Extract the (x, y) coordinate from the center of the cell holding the provided text.  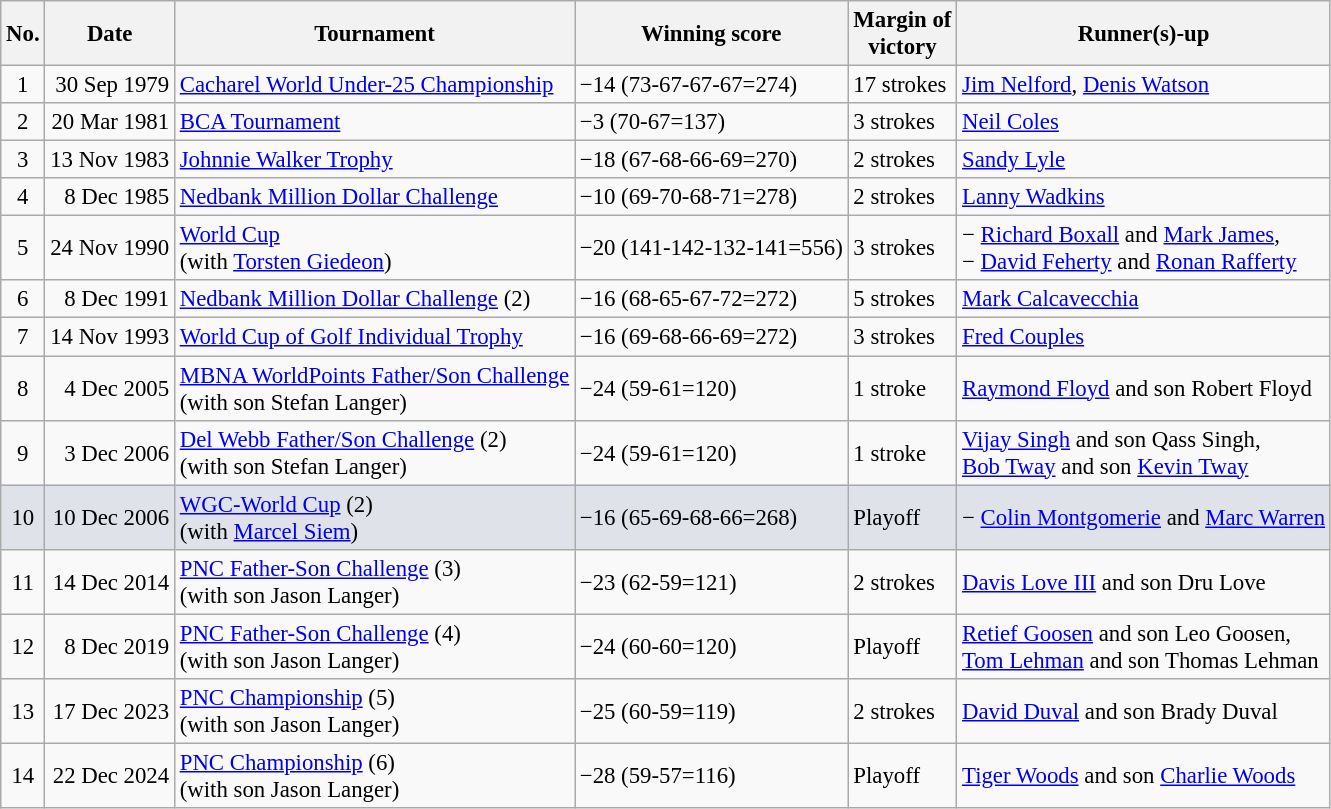
12 (23, 646)
1 (23, 85)
17 strokes (902, 85)
20 Mar 1981 (110, 122)
13 Nov 1983 (110, 160)
9 (23, 452)
PNC Championship (5)(with son Jason Langer) (374, 712)
Date (110, 34)
Jim Nelford, Denis Watson (1144, 85)
−16 (69-68-66-69=272) (711, 337)
Cacharel World Under-25 Championship (374, 85)
BCA Tournament (374, 122)
Winning score (711, 34)
Retief Goosen and son Leo Goosen, Tom Lehman and son Thomas Lehman (1144, 646)
−18 (67-68-66-69=270) (711, 160)
4 Dec 2005 (110, 388)
−20 (141-142-132-141=556) (711, 248)
5 strokes (902, 299)
Tiger Woods and son Charlie Woods (1144, 776)
17 Dec 2023 (110, 712)
−14 (73-67-67-67=274) (711, 85)
−16 (68-65-67-72=272) (711, 299)
2 (23, 122)
Tournament (374, 34)
PNC Father-Son Challenge (3)(with son Jason Langer) (374, 582)
−24 (60-60=120) (711, 646)
Neil Coles (1144, 122)
14 Nov 1993 (110, 337)
David Duval and son Brady Duval (1144, 712)
Raymond Floyd and son Robert Floyd (1144, 388)
Nedbank Million Dollar Challenge (2) (374, 299)
−28 (59-57=116) (711, 776)
−16 (65-69-68-66=268) (711, 518)
8 Dec 1985 (110, 197)
World Cup(with Torsten Giedeon) (374, 248)
30 Sep 1979 (110, 85)
−23 (62-59=121) (711, 582)
22 Dec 2024 (110, 776)
Margin ofvictory (902, 34)
Davis Love III and son Dru Love (1144, 582)
Del Webb Father/Son Challenge (2)(with son Stefan Langer) (374, 452)
World Cup of Golf Individual Trophy (374, 337)
Lanny Wadkins (1144, 197)
−10 (69-70-68-71=278) (711, 197)
3 (23, 160)
13 (23, 712)
−25 (60-59=119) (711, 712)
24 Nov 1990 (110, 248)
Mark Calcavecchia (1144, 299)
Sandy Lyle (1144, 160)
MBNA WorldPoints Father/Son Challenge(with son Stefan Langer) (374, 388)
7 (23, 337)
14 (23, 776)
− Richard Boxall and Mark James, − David Feherty and Ronan Rafferty (1144, 248)
8 Dec 2019 (110, 646)
11 (23, 582)
WGC-World Cup (2)(with Marcel Siem) (374, 518)
PNC Father-Son Challenge (4)(with son Jason Langer) (374, 646)
10 Dec 2006 (110, 518)
6 (23, 299)
Nedbank Million Dollar Challenge (374, 197)
5 (23, 248)
4 (23, 197)
10 (23, 518)
14 Dec 2014 (110, 582)
PNC Championship (6)(with son Jason Langer) (374, 776)
3 Dec 2006 (110, 452)
Johnnie Walker Trophy (374, 160)
No. (23, 34)
8 (23, 388)
−3 (70-67=137) (711, 122)
Vijay Singh and son Qass Singh, Bob Tway and son Kevin Tway (1144, 452)
Runner(s)-up (1144, 34)
− Colin Montgomerie and Marc Warren (1144, 518)
8 Dec 1991 (110, 299)
Fred Couples (1144, 337)
